For the text-containing cell, return its midpoint in [x, y] coordinate format. 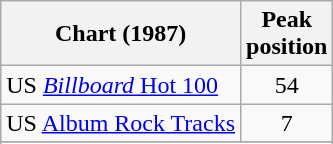
US Billboard Hot 100 [121, 85]
7 [287, 123]
Peakposition [287, 34]
Chart (1987) [121, 34]
US Album Rock Tracks [121, 123]
54 [287, 85]
